Output the [x, y] coordinate of the center of the cell containing the given text.  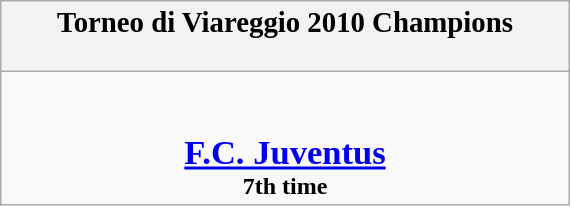
Torneo di Viareggio 2010 Champions [284, 36]
F.C. Juventus7th time [284, 138]
